Scan for the cell matching the given text and deliver its [X, Y] coordinate at center. 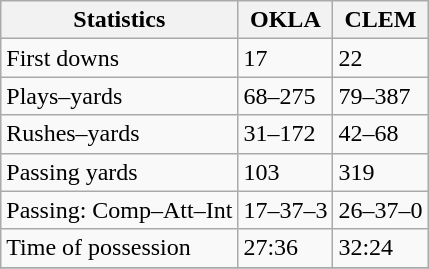
First downs [120, 58]
22 [380, 58]
79–387 [380, 96]
Plays–yards [120, 96]
Statistics [120, 20]
68–275 [286, 96]
Rushes–yards [120, 134]
CLEM [380, 20]
32:24 [380, 248]
Time of possession [120, 248]
Passing: Comp–Att–Int [120, 210]
103 [286, 172]
42–68 [380, 134]
27:36 [286, 248]
OKLA [286, 20]
26–37–0 [380, 210]
Passing yards [120, 172]
17–37–3 [286, 210]
17 [286, 58]
319 [380, 172]
31–172 [286, 134]
